Locate the cell with the specified text and output its [x, y] center coordinate. 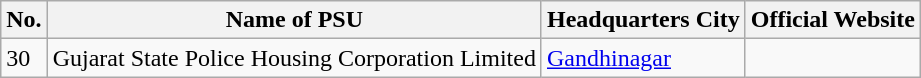
Gandhinagar [643, 58]
Gujarat State Police Housing Corporation Limited [294, 58]
Official Website [832, 20]
30 [24, 58]
Name of PSU [294, 20]
Headquarters City [643, 20]
No. [24, 20]
